Scan for the cell matching the given text and deliver its (X, Y) coordinate at center. 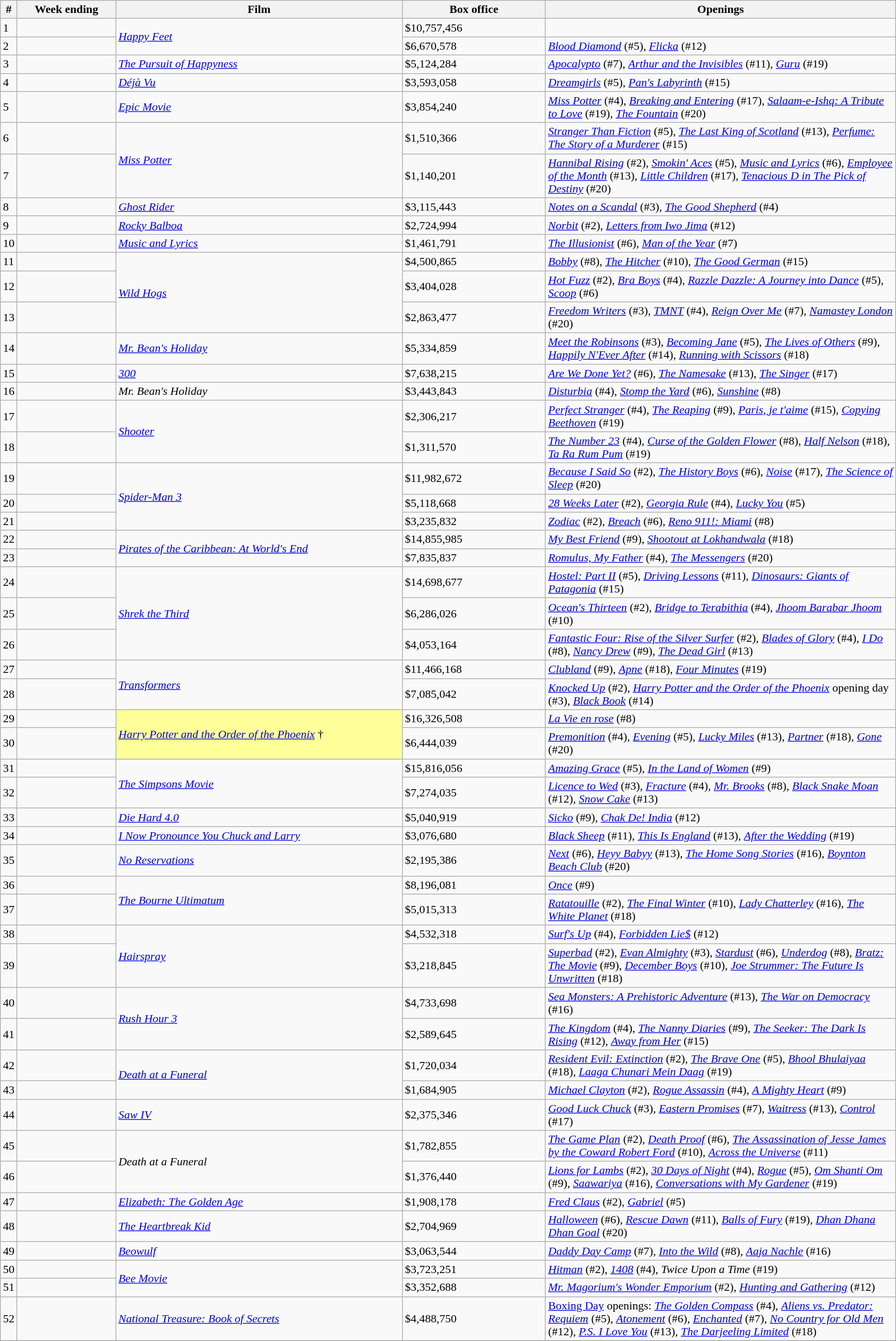
Hairspray (259, 956)
I Now Pronounce You Chuck and Larry (259, 836)
7 (9, 176)
No Reservations (259, 860)
Déjà Vu (259, 82)
24 (9, 582)
Meet the Robinsons (#3), Becoming Jane (#5), The Lives of Others (#9), Happily N'Ever After (#14), Running with Scissors (#18) (721, 348)
The Game Plan (#2), Death Proof (#6), The Assassination of Jesse James by the Coward Robert Ford (#10), Across the Universe (#11) (721, 1146)
Fred Claus (#2), Gabriel (#5) (721, 1202)
9 (9, 225)
10 (9, 243)
$15,816,056 (474, 768)
$7,274,035 (474, 793)
La Vie en rose (#8) (721, 719)
$1,311,570 (474, 447)
$2,375,346 (474, 1114)
Bee Movie (259, 1278)
32 (9, 793)
$1,908,178 (474, 1202)
$3,076,680 (474, 836)
Knocked Up (#2), Harry Potter and the Order of the Phoenix opening day (#3), Black Book (#14) (721, 694)
$3,723,251 (474, 1269)
Perfect Stranger (#4), The Reaping (#9), Paris, je t'aime (#15), Copying Beethoven (#19) (721, 416)
$3,854,240 (474, 107)
5 (9, 107)
Rocky Balboa (259, 225)
Zodiac (#2), Breach (#6), Reno 911!: Miami (#8) (721, 521)
Daddy Day Camp (#7), Into the Wild (#8), Aaja Nachle (#16) (721, 1251)
Bobby (#8), The Hitcher (#10), The Good German (#15) (721, 261)
Surf's Up (#4), Forbidden Lie$ (#12) (721, 934)
Resident Evil: Extinction (#2), The Brave One (#5), Bhool Bhulaiyaa (#18), Laaga Chunari Mein Daag (#19) (721, 1065)
Amazing Grace (#5), In the Land of Women (#9) (721, 768)
15 (9, 373)
$14,855,985 (474, 539)
52 (9, 1319)
The Heartbreak Kid (259, 1226)
$4,500,865 (474, 261)
33 (9, 817)
25 (9, 614)
Sea Monsters: A Prehistoric Adventure (#13), The War on Democracy (#16) (721, 1003)
Film (259, 10)
8 (9, 207)
$2,863,477 (474, 318)
Apocalypto (#7), Arthur and the Invisibles (#11), Guru (#19) (721, 64)
51 (9, 1287)
Clubland (#9), Apne (#18), Four Minutes (#19) (721, 669)
Hot Fuzz (#2), Bra Boys (#4), Razzle Dazzle: A Journey into Dance (#5), Scoop (#6) (721, 286)
$1,510,366 (474, 138)
$5,118,668 (474, 503)
Ratatouille (#2), The Final Winter (#10), Lady Chatterley (#16), The White Planet (#18) (721, 909)
Shrek the Third (259, 614)
41 (9, 1034)
$5,334,859 (474, 348)
My Best Friend (#9), Shootout at Lokhandwala (#18) (721, 539)
Ocean's Thirteen (#2), Bridge to Terabithia (#4), Jhoom Barabar Jhoom (#10) (721, 614)
$3,443,843 (474, 391)
Stranger Than Fiction (#5), The Last King of Scotland (#13), Perfume: The Story of a Murderer (#15) (721, 138)
$4,488,750 (474, 1319)
$8,196,081 (474, 885)
42 (9, 1065)
Openings (721, 10)
28 (9, 694)
The Kingdom (#4), The Nanny Diaries (#9), The Seeker: The Dark Is Rising (#12), Away from Her (#15) (721, 1034)
Next (#6), Heyy Babyy (#13), The Home Song Stories (#16), Boynton Beach Club (#20) (721, 860)
19 (9, 479)
Transformers (259, 684)
20 (9, 503)
Dreamgirls (#5), Pan's Labyrinth (#15) (721, 82)
Norbit (#2), Letters from Iwo Jima (#12) (721, 225)
Music and Lyrics (259, 243)
Mr. Magorium's Wonder Emporium (#2), Hunting and Gathering (#12) (721, 1287)
$1,720,034 (474, 1065)
Beowulf (259, 1251)
43 (9, 1090)
Romulus, My Father (#4), The Messengers (#20) (721, 558)
The Simpsons Movie (259, 784)
Happy Feet (259, 37)
Licence to Wed (#3), Fracture (#4), Mr. Brooks (#8), Black Snake Moan (#12), Snow Cake (#13) (721, 793)
22 (9, 539)
46 (9, 1177)
44 (9, 1114)
$3,063,544 (474, 1251)
The Bourne Ultimatum (259, 901)
Week ending (67, 10)
Ghost Rider (259, 207)
$3,115,443 (474, 207)
$2,589,645 (474, 1034)
$5,040,919 (474, 817)
1 (9, 28)
$3,593,058 (474, 82)
$1,140,201 (474, 176)
$7,638,215 (474, 373)
Elizabeth: The Golden Age (259, 1202)
$7,835,837 (474, 558)
Good Luck Chuck (#3), Eastern Promises (#7), Waitress (#13), Control (#17) (721, 1114)
$1,461,791 (474, 243)
$5,015,313 (474, 909)
300 (259, 373)
Epic Movie (259, 107)
Hitman (#2), 1408 (#4), Twice Upon a Time (#19) (721, 1269)
18 (9, 447)
Notes on a Scandal (#3), The Good Shepherd (#4) (721, 207)
$4,532,318 (474, 934)
$7,085,042 (474, 694)
38 (9, 934)
Michael Clayton (#2), Rogue Assassin (#4), A Mighty Heart (#9) (721, 1090)
39 (9, 965)
Saw IV (259, 1114)
4 (9, 82)
$1,684,905 (474, 1090)
The Number 23 (#4), Curse of the Golden Flower (#8), Half Nelson (#18), Ta Ra Rum Pum (#19) (721, 447)
13 (9, 318)
Disturbia (#4), Stomp the Yard (#6), Sunshine (#8) (721, 391)
National Treasure: Book of Secrets (259, 1319)
30 (9, 744)
37 (9, 909)
$2,704,969 (474, 1226)
$1,376,440 (474, 1177)
$2,724,994 (474, 225)
11 (9, 261)
$3,218,845 (474, 965)
$3,404,028 (474, 286)
$3,352,688 (474, 1287)
21 (9, 521)
40 (9, 1003)
The Pursuit of Happyness (259, 64)
$10,757,456 (474, 28)
16 (9, 391)
Halloween (#6), Rescue Dawn (#11), Balls of Fury (#19), Dhan Dhana Dhan Goal (#20) (721, 1226)
49 (9, 1251)
26 (9, 644)
23 (9, 558)
Miss Potter (259, 160)
12 (9, 286)
35 (9, 860)
48 (9, 1226)
Because I Said So (#2), The History Boys (#6), Noise (#17), The Science of Sleep (#20) (721, 479)
Freedom Writers (#3), TMNT (#4), Reign Over Me (#7), Namastey London (#20) (721, 318)
14 (9, 348)
$11,982,672 (474, 479)
2 (9, 46)
$6,444,039 (474, 744)
$2,195,386 (474, 860)
$16,326,508 (474, 719)
3 (9, 64)
Lions for Lambs (#2), 30 Days of Night (#4), Rogue (#5), Om Shanti Om (#9), Saawariya (#16), Conversations with My Gardener (#19) (721, 1177)
$2,306,217 (474, 416)
Miss Potter (#4), Breaking and Entering (#17), Salaam-e-Ishq: A Tribute to Love (#19), The Fountain (#20) (721, 107)
Harry Potter and the Order of the Phoenix † (259, 734)
31 (9, 768)
Shooter (259, 432)
Are We Done Yet? (#6), The Namesake (#13), The Singer (#17) (721, 373)
$1,782,855 (474, 1146)
36 (9, 885)
Die Hard 4.0 (259, 817)
$3,235,832 (474, 521)
Black Sheep (#11), This Is England (#13), After the Wedding (#19) (721, 836)
45 (9, 1146)
17 (9, 416)
34 (9, 836)
$5,124,284 (474, 64)
Pirates of the Caribbean: At World's End (259, 548)
The Illusionist (#6), Man of the Year (#7) (721, 243)
# (9, 10)
29 (9, 719)
$14,698,677 (474, 582)
Rush Hour 3 (259, 1018)
Spider-Man 3 (259, 497)
Premonition (#4), Evening (#5), Lucky Miles (#13), Partner (#18), Gone (#20) (721, 744)
Once (#9) (721, 885)
Box office (474, 10)
Wild Hogs (259, 292)
Blood Diamond (#5), Flicka (#12) (721, 46)
Hostel: Part II (#5), Driving Lessons (#11), Dinosaurs: Giants of Patagonia (#15) (721, 582)
47 (9, 1202)
27 (9, 669)
$4,733,698 (474, 1003)
$6,670,578 (474, 46)
28 Weeks Later (#2), Georgia Rule (#4), Lucky You (#5) (721, 503)
Fantastic Four: Rise of the Silver Surfer (#2), Blades of Glory (#4), I Do (#8), Nancy Drew (#9), The Dead Girl (#13) (721, 644)
6 (9, 138)
50 (9, 1269)
$6,286,026 (474, 614)
$11,466,168 (474, 669)
Sicko (#9), Chak De! India (#12) (721, 817)
$4,053,164 (474, 644)
